Capture the cell that displays the provided text and extract its (x, y) central coordinate. 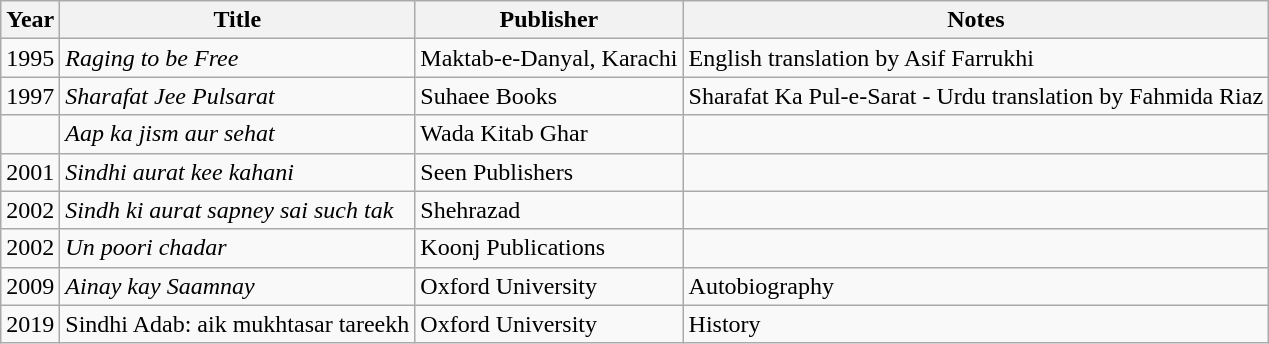
Raging to be Free (238, 58)
Sindhi aurat kee kahani (238, 172)
English translation by Asif Farrukhi (976, 58)
History (976, 324)
Shehrazad (549, 210)
Sindh ki aurat sapney sai such tak (238, 210)
Publisher (549, 20)
Title (238, 20)
Notes (976, 20)
2019 (30, 324)
1995 (30, 58)
Suhaee Books (549, 96)
Wada Kitab Ghar (549, 134)
Sharafat Ka Pul-e-Sarat - Urdu translation by Fahmida Riaz (976, 96)
1997 (30, 96)
2009 (30, 286)
Koonj Publications (549, 248)
Sharafat Jee Pulsarat (238, 96)
Un poori chadar (238, 248)
Autobiography (976, 286)
2001 (30, 172)
Maktab-e-Danyal, Karachi (549, 58)
Year (30, 20)
Sindhi Adab: aik mukhtasar tareekh (238, 324)
Aap ka jism aur sehat (238, 134)
Ainay kay Saamnay (238, 286)
Seen Publishers (549, 172)
